Pinpoint the cell where the given text exists, returning its [X, Y] midpoint coordinate. 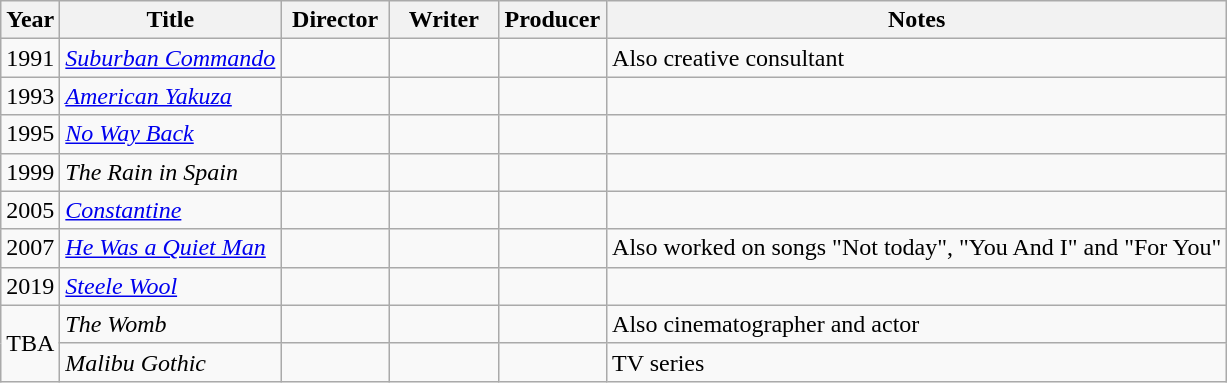
Also cinematographer and actor [917, 324]
American Yakuza [170, 96]
Suburban Commando [170, 58]
Constantine [170, 210]
TV series [917, 362]
2005 [30, 210]
Writer [444, 20]
Year [30, 20]
Malibu Gothic [170, 362]
Also worked on songs "Not today", "You And I" and "For You" [917, 248]
Notes [917, 20]
Steele Wool [170, 286]
1999 [30, 172]
No Way Back [170, 134]
1995 [30, 134]
2019 [30, 286]
The Womb [170, 324]
1993 [30, 96]
Producer [552, 20]
TBA [30, 343]
The Rain in Spain [170, 172]
Director [336, 20]
Title [170, 20]
2007 [30, 248]
Also creative consultant [917, 58]
He Was a Quiet Man [170, 248]
1991 [30, 58]
